Output the (X, Y) coordinate of the center of the cell containing the given text.  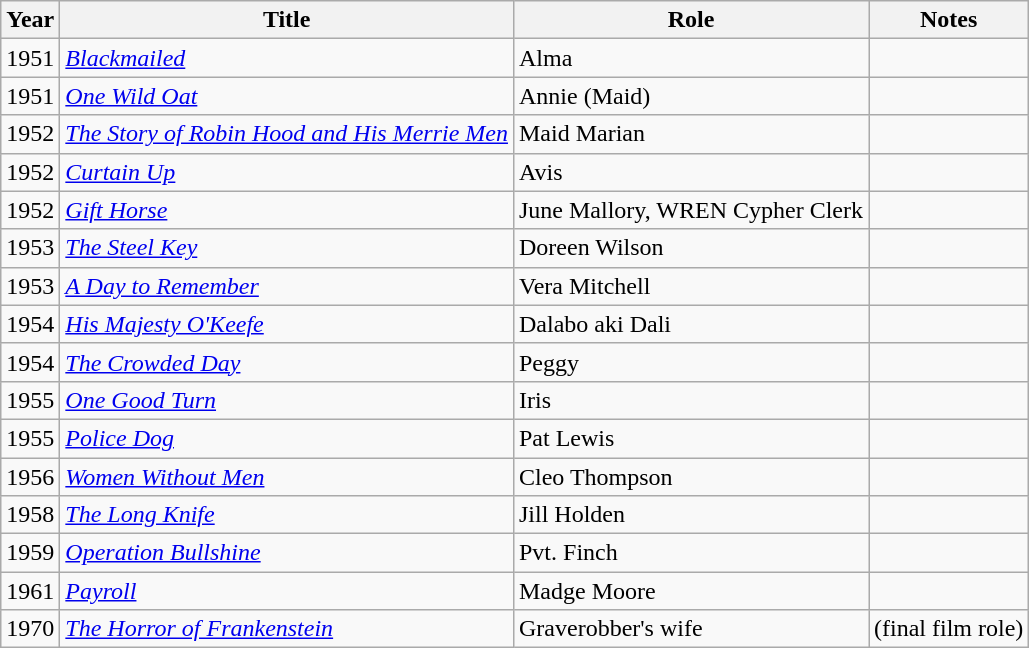
Cleo Thompson (690, 477)
Role (690, 20)
The Long Knife (287, 515)
1958 (30, 515)
Vera Mitchell (690, 286)
Title (287, 20)
1956 (30, 477)
1970 (30, 629)
Avis (690, 172)
Operation Bullshine (287, 553)
1961 (30, 591)
A Day to Remember (287, 286)
Pat Lewis (690, 438)
1959 (30, 553)
Curtain Up (287, 172)
Year (30, 20)
Gift Horse (287, 210)
The Horror of Frankenstein (287, 629)
Police Dog (287, 438)
The Crowded Day (287, 362)
The Steel Key (287, 248)
The Story of Robin Hood and His Merrie Men (287, 134)
Payroll (287, 591)
One Good Turn (287, 400)
Annie (Maid) (690, 96)
Madge Moore (690, 591)
(final film role) (948, 629)
June Mallory, WREN Cypher Clerk (690, 210)
Graverobber's wife (690, 629)
Jill Holden (690, 515)
Blackmailed (287, 58)
One Wild Oat (287, 96)
Doreen Wilson (690, 248)
Maid Marian (690, 134)
Peggy (690, 362)
Iris (690, 400)
Pvt. Finch (690, 553)
Notes (948, 20)
Dalabo aki Dali (690, 324)
Alma (690, 58)
Women Without Men (287, 477)
His Majesty O'Keefe (287, 324)
